Locate the cell with the specified text and output its (x, y) center coordinate. 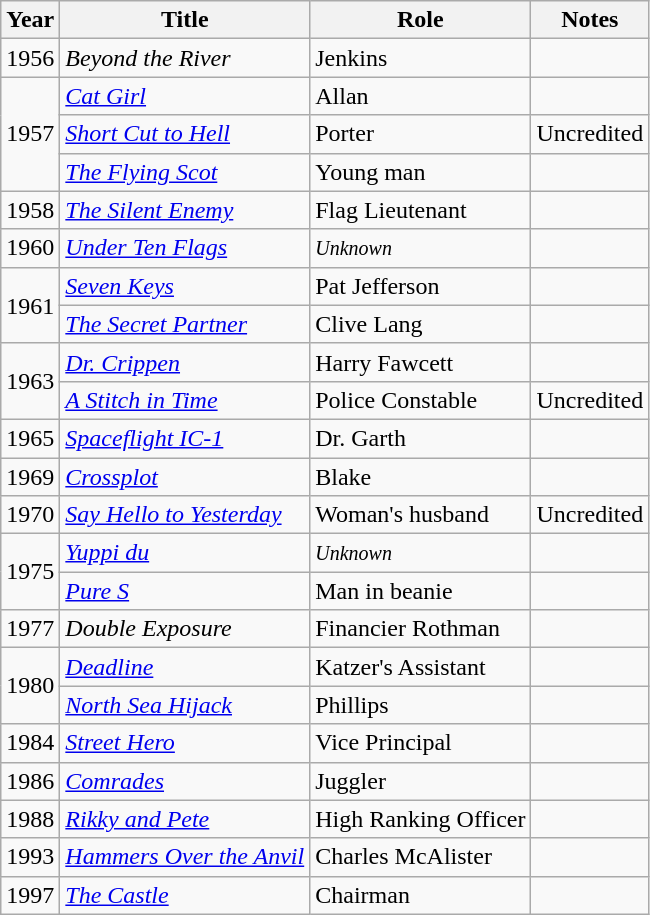
Beyond the River (185, 58)
Short Cut to Hell (185, 134)
Flag Lieutenant (420, 210)
Say Hello to Yesterday (185, 515)
1958 (30, 210)
High Ranking Officer (420, 819)
The Secret Partner (185, 324)
Under Ten Flags (185, 248)
1986 (30, 781)
Cat Girl (185, 96)
Man in beanie (420, 591)
Comrades (185, 781)
1997 (30, 895)
1963 (30, 381)
Hammers Over the Anvil (185, 857)
Pure S (185, 591)
1984 (30, 743)
The Silent Enemy (185, 210)
Seven Keys (185, 286)
Spaceflight IC-1 (185, 438)
Yuppi du (185, 553)
Year (30, 20)
Clive Lang (420, 324)
1956 (30, 58)
Double Exposure (185, 629)
Pat Jefferson (420, 286)
1988 (30, 819)
Charles McAlister (420, 857)
Street Hero (185, 743)
Crossplot (185, 477)
Financier Rothman (420, 629)
1993 (30, 857)
Chairman (420, 895)
Blake (420, 477)
1961 (30, 305)
Porter (420, 134)
Rikky and Pete (185, 819)
1977 (30, 629)
1965 (30, 438)
Allan (420, 96)
Woman's husband (420, 515)
The Flying Scot (185, 172)
Juggler (420, 781)
Deadline (185, 667)
1960 (30, 248)
The Castle (185, 895)
Police Constable (420, 400)
Young man (420, 172)
Harry Fawcett (420, 362)
Jenkins (420, 58)
North Sea Hijack (185, 705)
Phillips (420, 705)
1970 (30, 515)
Notes (590, 20)
Dr. Crippen (185, 362)
1980 (30, 686)
Role (420, 20)
A Stitch in Time (185, 400)
1957 (30, 134)
Dr. Garth (420, 438)
Vice Principal (420, 743)
1975 (30, 572)
Title (185, 20)
1969 (30, 477)
Katzer's Assistant (420, 667)
